Scan for the cell matching the given text and deliver its [x, y] coordinate at center. 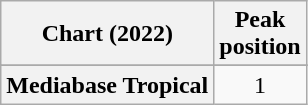
Chart (2022) [108, 34]
Peakposition [260, 34]
1 [260, 85]
Mediabase Tropical [108, 85]
